Determine the (x, y) coordinate at the center of the cell enclosing the given text.  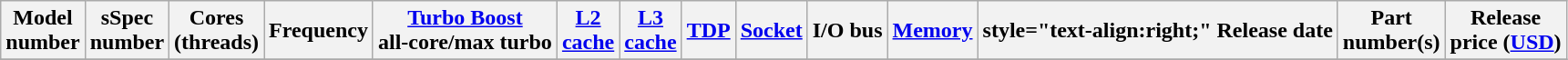
L2cache (588, 31)
Socket (771, 31)
I/O bus (847, 31)
sSpecnumber (127, 31)
TDP (709, 31)
L3cache (651, 31)
Turbo Boostall-core/max turbo (465, 31)
Frequency (319, 31)
style="text-align:right;" Release date (1157, 31)
Modelnumber (43, 31)
Memory (933, 31)
Partnumber(s) (1391, 31)
Cores(threads) (217, 31)
Releaseprice (USD) (1505, 31)
